Pinpoint the cell where the given text exists, returning its (x, y) midpoint coordinate. 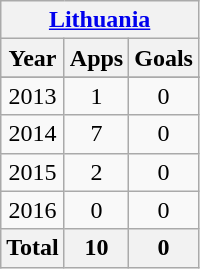
Year (33, 58)
7 (96, 134)
Total (33, 248)
Goals (164, 58)
2013 (33, 96)
10 (96, 248)
1 (96, 96)
2016 (33, 210)
Apps (96, 58)
2014 (33, 134)
2 (96, 172)
2015 (33, 172)
Lithuania (100, 20)
